Pinpoint the cell where the given text exists, returning its (x, y) midpoint coordinate. 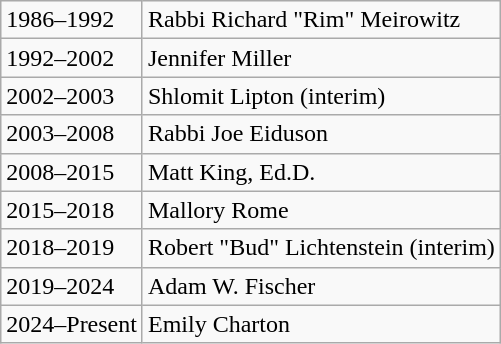
2002–2003 (72, 96)
2015–2018 (72, 210)
2018–2019 (72, 248)
Jennifer Miller (321, 58)
Matt King, Ed.D. (321, 172)
2024–Present (72, 324)
Rabbi Joe Eiduson (321, 134)
1986–1992 (72, 20)
Adam W. Fischer (321, 286)
Robert "Bud" Lichtenstein (interim) (321, 248)
Mallory Rome (321, 210)
2008–2015 (72, 172)
Shlomit Lipton (interim) (321, 96)
Emily Charton (321, 324)
1992–2002 (72, 58)
2019–2024 (72, 286)
Rabbi Richard "Rim" Meirowitz (321, 20)
2003–2008 (72, 134)
